Capture the cell that displays the provided text and extract its (x, y) central coordinate. 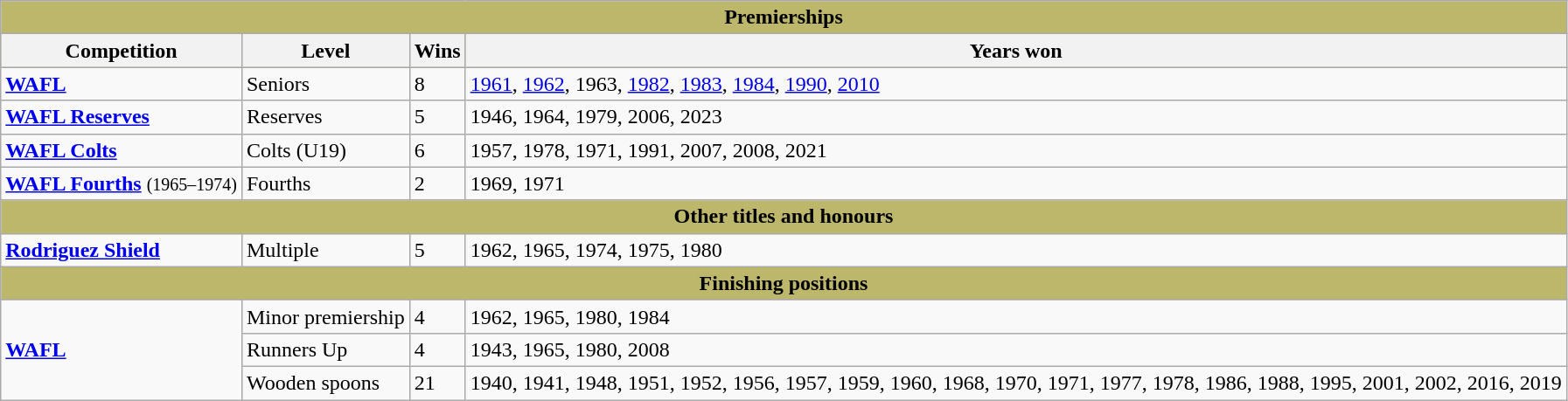
1957, 1978, 1971, 1991, 2007, 2008, 2021 (1016, 150)
1961, 1962, 1963, 1982, 1983, 1984, 1990, 2010 (1016, 84)
Seniors (325, 84)
1940, 1941, 1948, 1951, 1952, 1956, 1957, 1959, 1960, 1968, 1970, 1971, 1977, 1978, 1986, 1988, 1995, 2001, 2002, 2016, 2019 (1016, 383)
Level (325, 51)
Rodriguez Shield (122, 250)
WAFL Reserves (122, 117)
Multiple (325, 250)
Wins (437, 51)
Fourths (325, 183)
6 (437, 150)
Colts (U19) (325, 150)
Competition (122, 51)
1962, 1965, 1974, 1975, 1980 (1016, 250)
Reserves (325, 117)
8 (437, 84)
2 (437, 183)
Years won (1016, 51)
1969, 1971 (1016, 183)
1962, 1965, 1980, 1984 (1016, 316)
Runners Up (325, 349)
21 (437, 383)
Minor premiership (325, 316)
WAFL Colts (122, 150)
Premierships (784, 17)
1946, 1964, 1979, 2006, 2023 (1016, 117)
Wooden spoons (325, 383)
Finishing positions (784, 283)
Other titles and honours (784, 217)
1943, 1965, 1980, 2008 (1016, 349)
WAFL Fourths (1965–1974) (122, 183)
